Extract the [x, y] coordinate from the center of the cell holding the provided text.  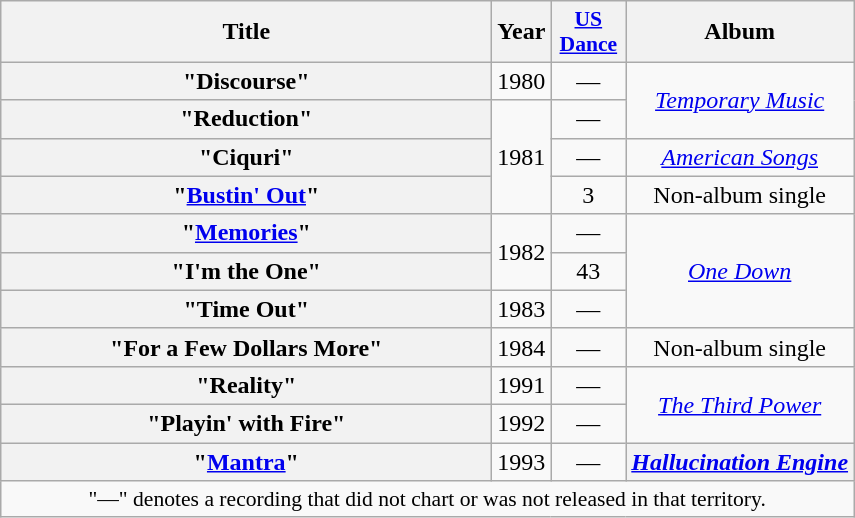
"For a Few Dollars More" [246, 347]
Title [246, 32]
Temporary Music [740, 100]
USDance [588, 32]
"I'm the One" [246, 271]
"Discourse" [246, 81]
"Playin' with Fire" [246, 423]
"Reduction" [246, 119]
1984 [522, 347]
43 [588, 271]
"Ciquri" [246, 157]
"—" denotes a recording that did not chart or was not released in that territory. [428, 499]
Hallucination Engine [740, 461]
1981 [522, 157]
"Reality" [246, 385]
"Bustin' Out" [246, 195]
1992 [522, 423]
"Time Out" [246, 309]
The Third Power [740, 404]
"Mantra" [246, 461]
1991 [522, 385]
American Songs [740, 157]
1983 [522, 309]
One Down [740, 271]
Year [522, 32]
1982 [522, 252]
1993 [522, 461]
3 [588, 195]
"Memories" [246, 233]
1980 [522, 81]
Album [740, 32]
